Return [x, y] of the center of cell containing provided text 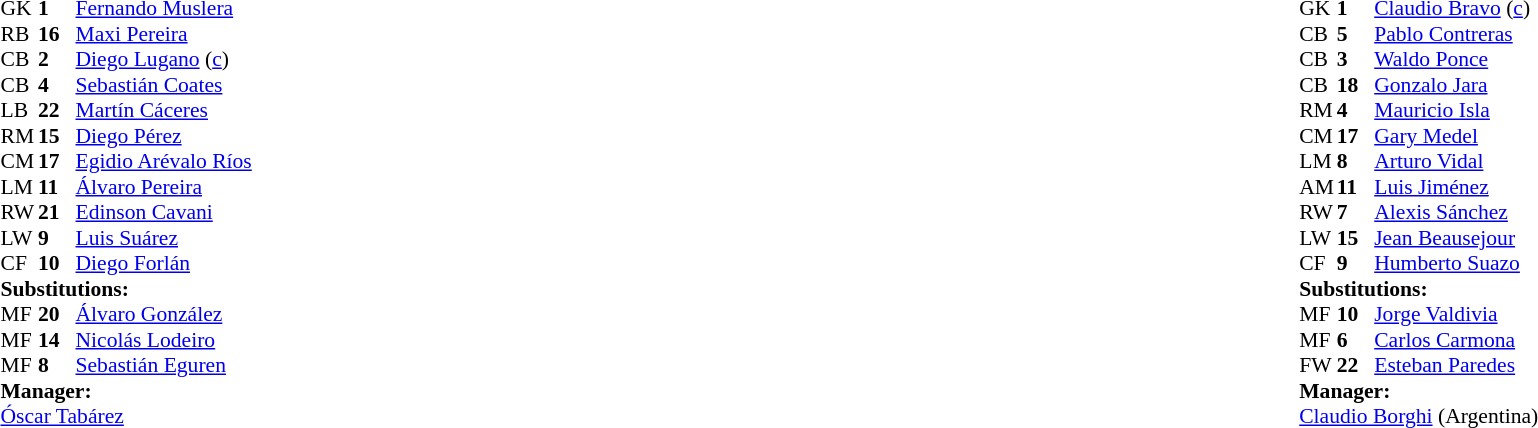
Gary Medel [1456, 136]
Diego Pérez [164, 136]
Diego Forlán [164, 263]
14 [57, 340]
FW [1318, 365]
Mauricio Isla [1456, 111]
RB [19, 34]
Gonzalo Jara [1456, 85]
LB [19, 111]
Diego Lugano (c) [164, 59]
Edinson Cavani [164, 213]
2 [57, 59]
Álvaro González [164, 315]
Luis Suárez [164, 238]
Sebastián Coates [164, 85]
Alexis Sánchez [1456, 213]
Luis Jiménez [1456, 187]
Waldo Ponce [1456, 59]
18 [1356, 85]
Jean Beausejour [1456, 238]
Egidio Arévalo Ríos [164, 161]
Pablo Contreras [1456, 34]
Sebastián Eguren [164, 365]
Nicolás Lodeiro [164, 340]
20 [57, 315]
Arturo Vidal [1456, 161]
Humberto Suazo [1456, 263]
7 [1356, 213]
Martín Cáceres [164, 111]
21 [57, 213]
Álvaro Pereira [164, 187]
Jorge Valdivia [1456, 315]
5 [1356, 34]
Carlos Carmona [1456, 340]
16 [57, 34]
AM [1318, 187]
6 [1356, 340]
Esteban Paredes [1456, 365]
Maxi Pereira [164, 34]
3 [1356, 59]
